Search for the cell housing the specified text and yield its (x, y) center coordinate. 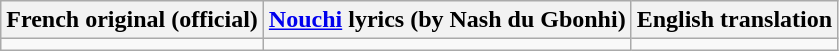
French original (official) (132, 20)
Nouchi lyrics (by Nash du Gbonhi) (447, 20)
English translation (734, 20)
